Pinpoint the cell where the given text exists, returning its [X, Y] midpoint coordinate. 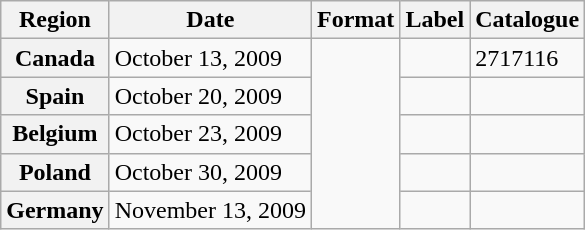
Region [55, 20]
Canada [55, 58]
2717116 [528, 58]
Belgium [55, 134]
October 13, 2009 [210, 58]
October 20, 2009 [210, 96]
Germany [55, 210]
Date [210, 20]
November 13, 2009 [210, 210]
Label [435, 20]
October 30, 2009 [210, 172]
Catalogue [528, 20]
October 23, 2009 [210, 134]
Format [355, 20]
Poland [55, 172]
Spain [55, 96]
